Locate the cell with the specified text and output its (X, Y) center coordinate. 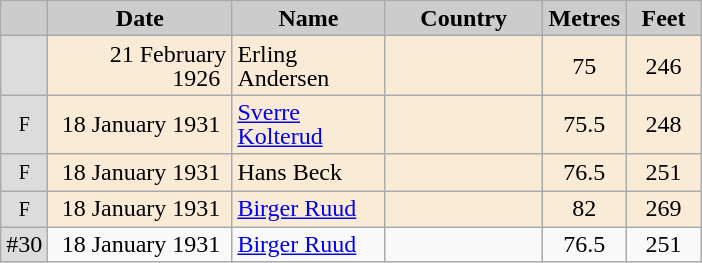
75 (584, 66)
Country (464, 18)
Name (308, 18)
269 (664, 208)
75.5 (584, 124)
Erling Andersen (308, 66)
248 (664, 124)
#30 (24, 244)
Metres (584, 18)
246 (664, 66)
Feet (664, 18)
82 (584, 208)
Hans Beck (308, 172)
Sverre Kolterud (308, 124)
Date (140, 18)
21 February 1926 (140, 66)
